Determine the [X, Y] coordinate at the center of the cell enclosing the given text.  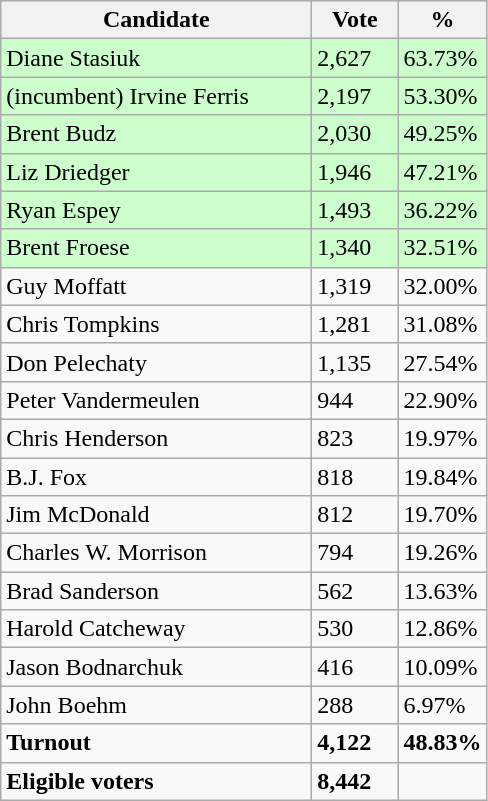
Eligible voters [156, 781]
19.97% [442, 438]
48.83% [442, 743]
Chris Henderson [156, 438]
Liz Driedger [156, 172]
2,197 [355, 96]
1,135 [355, 362]
47.21% [442, 172]
Jim McDonald [156, 515]
53.30% [442, 96]
288 [355, 705]
Peter Vandermeulen [156, 400]
8,442 [355, 781]
823 [355, 438]
B.J. Fox [156, 477]
31.08% [442, 324]
32.00% [442, 286]
Chris Tompkins [156, 324]
Turnout [156, 743]
32.51% [442, 248]
944 [355, 400]
Diane Stasiuk [156, 58]
19.26% [442, 553]
530 [355, 629]
Jason Bodnarchuk [156, 667]
49.25% [442, 134]
63.73% [442, 58]
(incumbent) Irvine Ferris [156, 96]
27.54% [442, 362]
36.22% [442, 210]
Brad Sanderson [156, 591]
10.09% [442, 667]
812 [355, 515]
1,319 [355, 286]
1,493 [355, 210]
% [442, 20]
Charles W. Morrison [156, 553]
6.97% [442, 705]
1,340 [355, 248]
416 [355, 667]
2,030 [355, 134]
Candidate [156, 20]
2,627 [355, 58]
Brent Froese [156, 248]
794 [355, 553]
4,122 [355, 743]
1,281 [355, 324]
Harold Catcheway [156, 629]
Don Pelechaty [156, 362]
1,946 [355, 172]
22.90% [442, 400]
562 [355, 591]
818 [355, 477]
John Boehm [156, 705]
Brent Budz [156, 134]
12.86% [442, 629]
Guy Moffatt [156, 286]
Ryan Espey [156, 210]
19.70% [442, 515]
19.84% [442, 477]
Vote [355, 20]
13.63% [442, 591]
